Locate the cell with the specified text and output its [x, y] center coordinate. 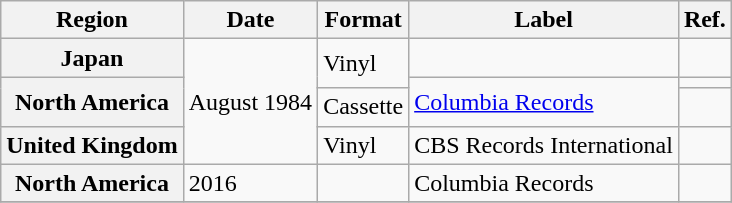
2016 [250, 183]
Japan [92, 58]
August 1984 [250, 102]
Format [364, 20]
CBS Records International [544, 145]
Region [92, 20]
Ref. [704, 20]
Cassette [364, 107]
United Kingdom [92, 145]
Date [250, 20]
Label [544, 20]
